Capture the cell that displays the provided text and extract its [X, Y] central coordinate. 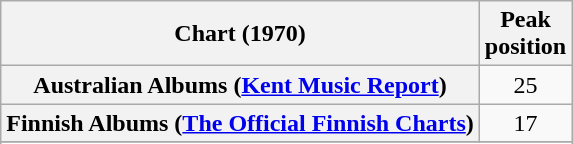
Chart (1970) [240, 34]
Peakposition [525, 34]
Finnish Albums (The Official Finnish Charts) [240, 123]
17 [525, 123]
25 [525, 85]
Australian Albums (Kent Music Report) [240, 85]
